Detect which cell encompasses the target text, then output its [X, Y] center coordinate. 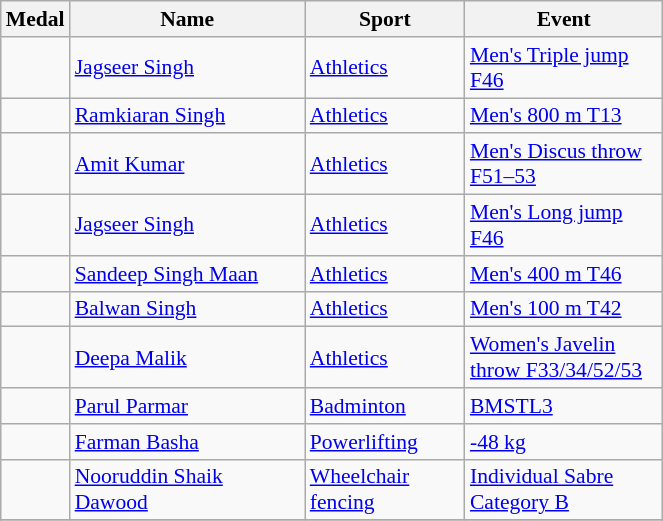
Badminton [385, 406]
-48 kg [564, 442]
Men's Triple jump F46 [564, 68]
Ramkiaran Singh [188, 116]
BMSTL3 [564, 406]
Men's 400 m T46 [564, 274]
Amit Kumar [188, 164]
Deepa Malik [188, 358]
Sandeep Singh Maan [188, 274]
Women's Javelin throw F33/34/52/53 [564, 358]
Powerlifting [385, 442]
Men's Long jump F46 [564, 226]
Men's 800 m T13 [564, 116]
Nooruddin Shaik Dawood [188, 490]
Sport [385, 19]
Men's Discus throw F51–53 [564, 164]
Wheelchair fencing [385, 490]
Men's 100 m T42 [564, 309]
Name [188, 19]
Individual Sabre Category B [564, 490]
Farman Basha [188, 442]
Parul Parmar [188, 406]
Balwan Singh [188, 309]
Medal [36, 19]
Event [564, 19]
